Search for the cell housing the specified text and yield its (x, y) center coordinate. 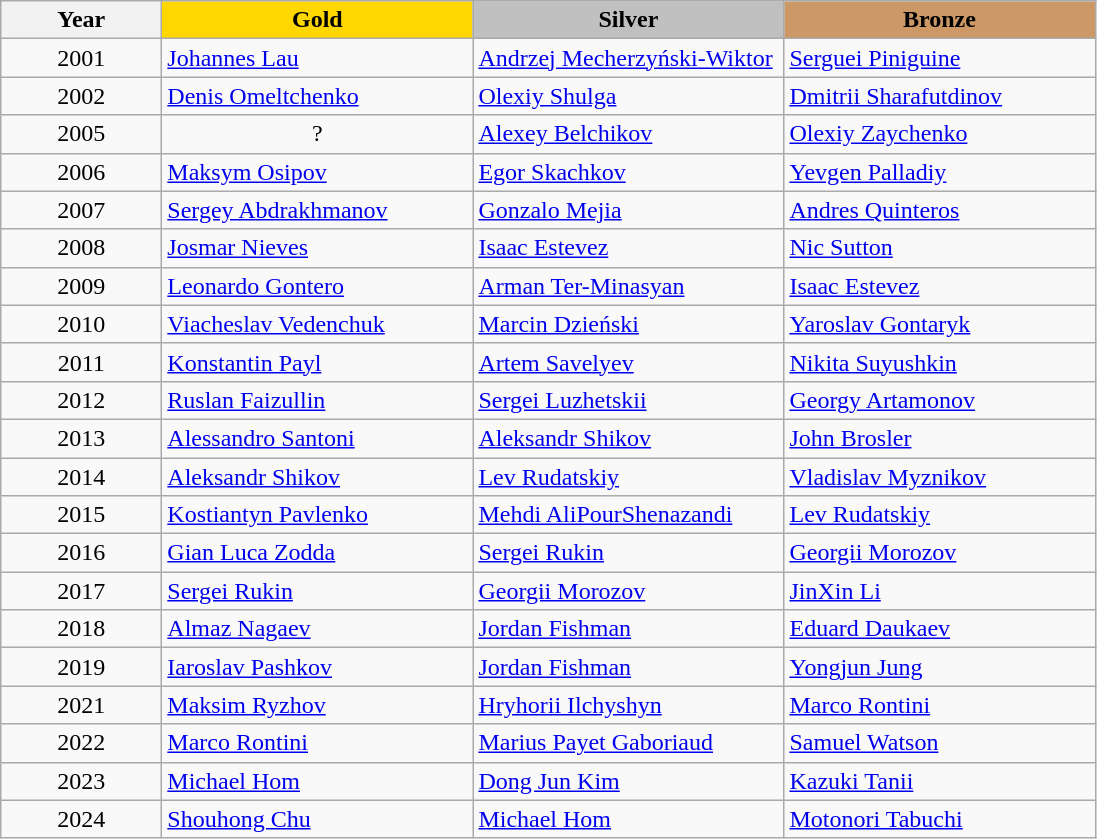
2021 (82, 705)
2016 (82, 553)
Olexiy Zaychenko (940, 134)
Dmitrii Sharafutdinov (940, 96)
2012 (82, 400)
Bronze (940, 20)
2009 (82, 286)
Iaroslav Pashkov (318, 667)
Sergei Luzhetskii (628, 400)
Silver (628, 20)
Almaz Nagaev (318, 629)
Kazuki Tanii (940, 781)
John Brosler (940, 438)
Serguei Piniguine (940, 58)
2014 (82, 477)
Maksym Osipov (318, 172)
Olexiy Shulga (628, 96)
Yongjun Jung (940, 667)
Marcin Dzieński (628, 324)
Mehdi AliPourShenazandi (628, 515)
Josmar Nieves (318, 248)
Alexey Belchikov (628, 134)
2008 (82, 248)
Vladislav Myznikov (940, 477)
2001 (82, 58)
Leonardo Gontero (318, 286)
2011 (82, 362)
Egor Skachkov (628, 172)
2006 (82, 172)
Dong Jun Kim (628, 781)
Denis Omeltchenko (318, 96)
2007 (82, 210)
2002 (82, 96)
Alessandro Santoni (318, 438)
Gian Luca Zodda (318, 553)
Kostiantyn Pavlenko (318, 515)
Artem Savelyev (628, 362)
Shouhong Chu (318, 819)
Ruslan Faizullin (318, 400)
Andres Quinteros (940, 210)
2015 (82, 515)
2013 (82, 438)
Nikita Suyushkin (940, 362)
Gold (318, 20)
2018 (82, 629)
Gonzalo Mejia (628, 210)
Year (82, 20)
2022 (82, 743)
2017 (82, 591)
2024 (82, 819)
Konstantin Payl (318, 362)
Maksim Ryzhov (318, 705)
2019 (82, 667)
Motonori Tabuchi (940, 819)
2023 (82, 781)
Nic Sutton (940, 248)
Arman Ter-Minasyan (628, 286)
Andrzej Mecherzyński-Wiktor (628, 58)
Hryhorii Ilchyshyn (628, 705)
Marius Payet Gaboriaud (628, 743)
JinXin Li (940, 591)
Eduard Daukaev (940, 629)
2005 (82, 134)
2010 (82, 324)
Georgy Artamonov (940, 400)
Samuel Watson (940, 743)
Sergey Abdrakhmanov (318, 210)
Yevgen Palladiy (940, 172)
Viacheslav Vedenchuk (318, 324)
Johannes Lau (318, 58)
Yaroslav Gontaryk (940, 324)
? (318, 134)
